Scan for the cell matching the given text and deliver its [X, Y] coordinate at center. 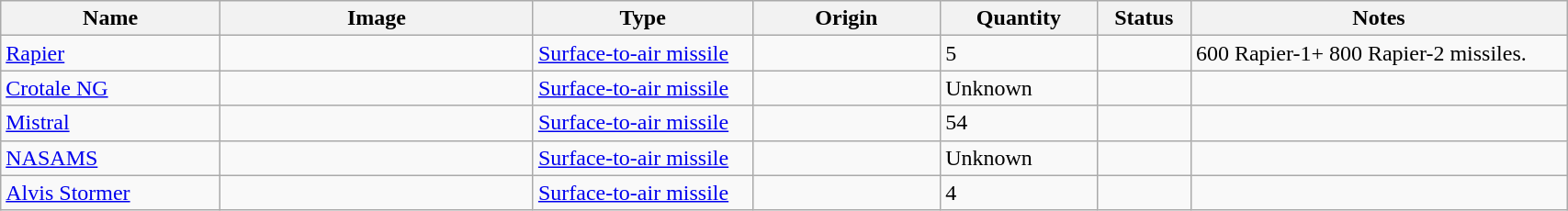
600 Rapier-1+ 800 Rapier-2 missiles. [1378, 53]
Origin [847, 18]
Type [643, 18]
4 [1019, 193]
NASAMS [110, 158]
Name [110, 18]
Crotale NG [110, 88]
54 [1019, 123]
Rapier [110, 53]
Alvis Stormer [110, 193]
Mistral [110, 123]
5 [1019, 53]
Notes [1378, 18]
Image [377, 18]
Quantity [1019, 18]
Status [1144, 18]
